Scan for the cell matching the given text and deliver its (x, y) coordinate at center. 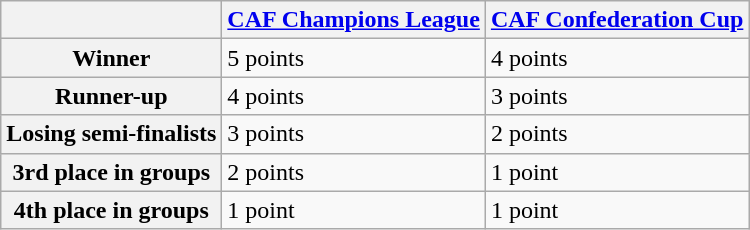
5 points (354, 58)
Runner-up (112, 96)
Winner (112, 58)
CAF Confederation Cup (617, 20)
CAF Champions League (354, 20)
3rd place in groups (112, 172)
4th place in groups (112, 210)
Losing semi-finalists (112, 134)
